Identify which cell holds the provided text, then report its [X, Y] central coordinate. 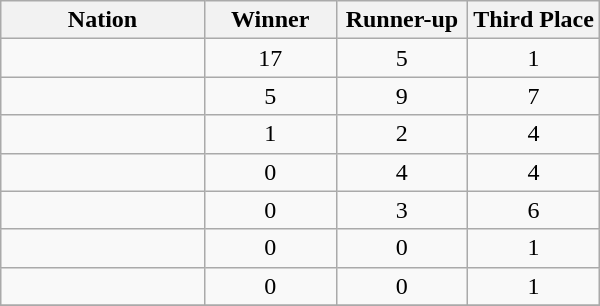
9 [402, 96]
6 [534, 210]
Runner-up [402, 20]
Nation [103, 20]
2 [402, 134]
17 [270, 58]
3 [402, 210]
7 [534, 96]
Winner [270, 20]
Third Place [534, 20]
